Detect which cell encompasses the target text, then output its [x, y] center coordinate. 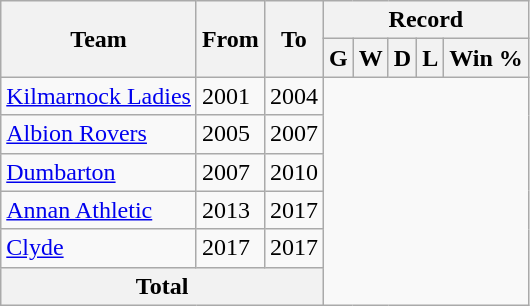
Dumbarton [99, 172]
2001 [230, 96]
Albion Rovers [99, 134]
2010 [294, 172]
Win % [486, 58]
To [294, 39]
Team [99, 39]
L [430, 58]
W [370, 58]
D [402, 58]
Total [162, 286]
2013 [230, 210]
Record [426, 20]
2005 [230, 134]
Annan Athletic [99, 210]
2004 [294, 96]
Clyde [99, 248]
G [338, 58]
From [230, 39]
Kilmarnock Ladies [99, 96]
